Provide the [X, Y] coordinate of the cell's center where the given text is located.  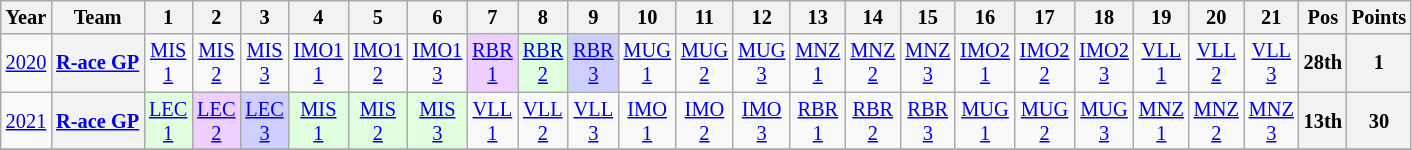
11 [704, 17]
3 [264, 17]
13 [818, 17]
28th [1323, 63]
6 [438, 17]
8 [543, 17]
10 [648, 17]
LEC1 [168, 121]
4 [319, 17]
14 [872, 17]
2 [216, 17]
IMO2 [704, 121]
IMO11 [319, 63]
IMO22 [1045, 63]
15 [928, 17]
19 [1162, 17]
LEC3 [264, 121]
9 [593, 17]
30 [1379, 121]
Team [98, 17]
12 [762, 17]
16 [985, 17]
21 [1272, 17]
IMO21 [985, 63]
LEC2 [216, 121]
IMO23 [1104, 63]
IMO1 [648, 121]
18 [1104, 17]
17 [1045, 17]
Pos [1323, 17]
IMO3 [762, 121]
7 [492, 17]
IMO12 [378, 63]
IMO13 [438, 63]
Year [26, 17]
Points [1379, 17]
2020 [26, 63]
20 [1216, 17]
5 [378, 17]
13th [1323, 121]
2021 [26, 121]
